Find where the given text appears and provide that cell's center as [x, y] coordinate. 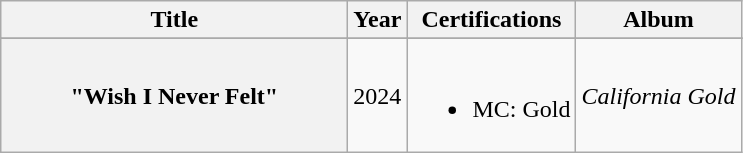
Title [174, 20]
MC: Gold [492, 96]
Year [378, 20]
Certifications [492, 20]
2024 [378, 96]
"Wish I Never Felt" [174, 96]
California Gold [658, 96]
Album [658, 20]
